Capture the cell that displays the provided text and extract its [x, y] central coordinate. 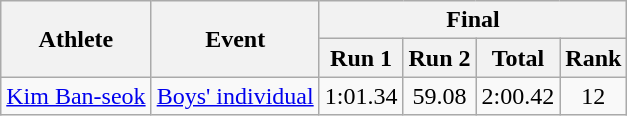
Boys' individual [235, 96]
12 [594, 96]
Total [518, 58]
1:01.34 [361, 96]
Event [235, 39]
Athlete [76, 39]
Run 2 [440, 58]
Final [473, 20]
2:00.42 [518, 96]
59.08 [440, 96]
Rank [594, 58]
Run 1 [361, 58]
Kim Ban-seok [76, 96]
